For the text-containing cell, return its midpoint in [x, y] coordinate format. 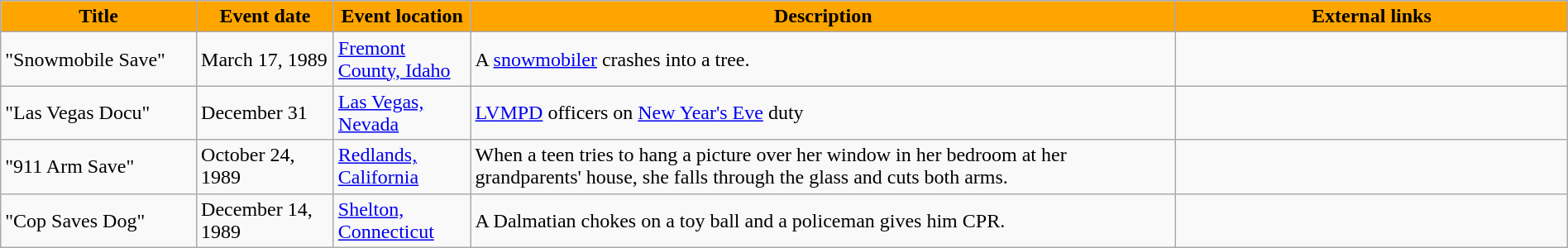
Redlands, California [402, 167]
A Dalmatian chokes on a toy ball and a policeman gives him CPR. [824, 220]
Event date [265, 17]
Title [99, 17]
December 31 [265, 112]
When a teen tries to hang a picture over her window in her bedroom at her grandparents' house, she falls through the glass and cuts both arms. [824, 167]
A snowmobiler crashes into a tree. [824, 60]
"911 Arm Save" [99, 167]
"Snowmobile Save" [99, 60]
Event location [402, 17]
Description [824, 17]
LVMPD officers on New Year's Eve duty [824, 112]
October 24, 1989 [265, 167]
Las Vegas, Nevada [402, 112]
Fremont County, Idaho [402, 60]
December 14, 1989 [265, 220]
"Cop Saves Dog" [99, 220]
External links [1372, 17]
"Las Vegas Docu" [99, 112]
Shelton, Connecticut [402, 220]
March 17, 1989 [265, 60]
